From the cell containing the given text, extract its center point as [X, Y] coordinate. 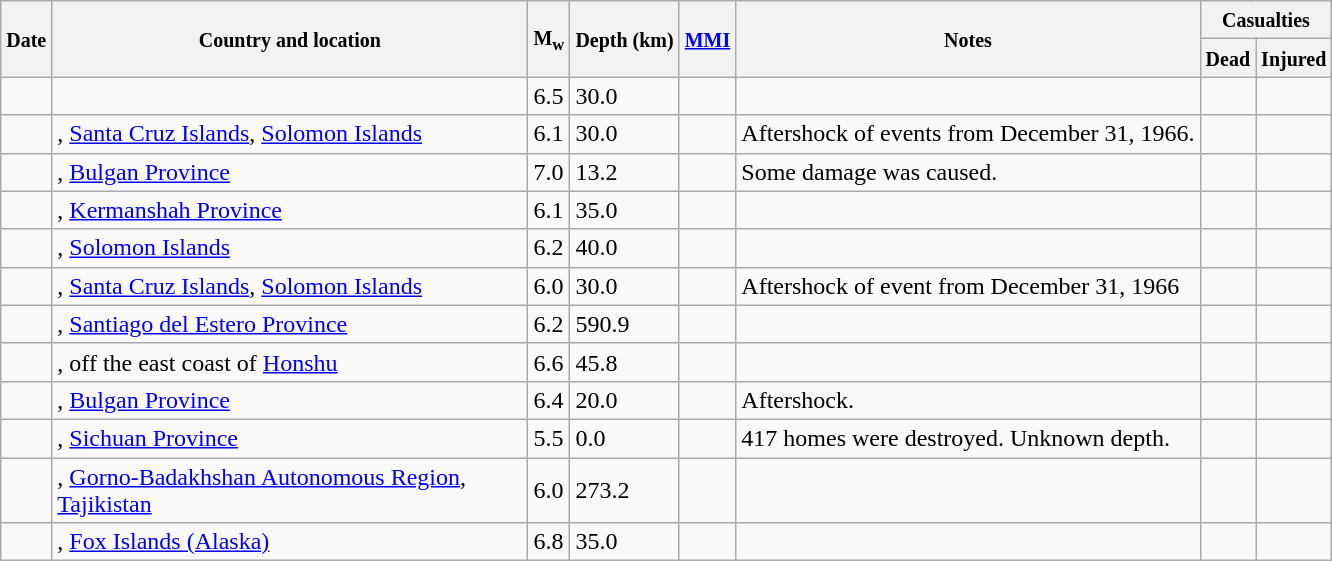
7.0 [549, 172]
590.9 [624, 324]
13.2 [624, 172]
Depth (km) [624, 39]
6.6 [549, 362]
, Fox Islands (Alaska) [290, 542]
0.0 [624, 438]
, Gorno-Badakhshan Autonomous Region, Tajikistan [290, 490]
Notes [968, 39]
6.4 [549, 400]
273.2 [624, 490]
Mw [549, 39]
Casualties [1266, 20]
, Santiago del Estero Province [290, 324]
, Sichuan Province [290, 438]
6.8 [549, 542]
45.8 [624, 362]
Aftershock. [968, 400]
Date [26, 39]
6.5 [549, 96]
Some damage was caused. [968, 172]
Injured [1294, 58]
, Kermanshah Province [290, 210]
417 homes were destroyed. Unknown depth. [968, 438]
MMI [708, 39]
, off the east coast of Honshu [290, 362]
5.5 [549, 438]
20.0 [624, 400]
Aftershock of event from December 31, 1966 [968, 286]
Aftershock of events from December 31, 1966. [968, 134]
Country and location [290, 39]
Dead [1228, 58]
40.0 [624, 248]
, Solomon Islands [290, 248]
